Pinpoint the cell where the given text exists, returning its (x, y) midpoint coordinate. 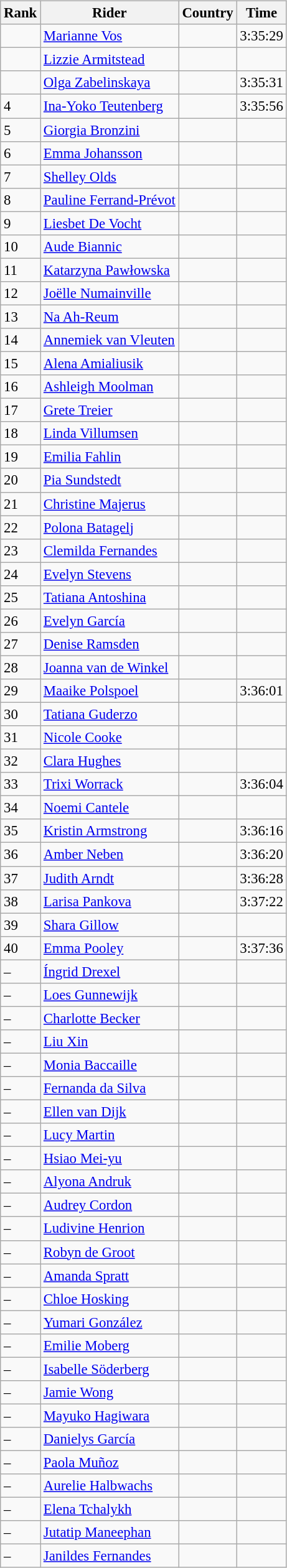
12 (21, 294)
Emma Pooley (110, 948)
Noemi Cantele (110, 808)
Maaike Polspoel (110, 691)
Jamie Wong (110, 1393)
Aurelie Halbwachs (110, 1486)
Na Ah-Reum (110, 317)
Annemiek van Vleuten (110, 340)
Fernanda da Silva (110, 1088)
Ellen van Dijk (110, 1111)
Hsiao Mei-yu (110, 1159)
Chloe Hosking (110, 1299)
3:37:36 (261, 948)
37 (21, 878)
22 (21, 527)
Country (208, 13)
Charlotte Becker (110, 1018)
3:35:29 (261, 36)
7 (21, 177)
Shara Gillow (110, 925)
Trixi Worrack (110, 784)
Danielys García (110, 1439)
Pauline Ferrand-Prévot (110, 200)
Amanda Spratt (110, 1276)
Isabelle Söderberg (110, 1369)
Íngrid Drexel (110, 972)
Denise Ramsden (110, 644)
10 (21, 246)
5 (21, 130)
Emilia Fahlin (110, 457)
Emma Johansson (110, 153)
31 (21, 738)
27 (21, 644)
4 (21, 106)
Judith Arndt (110, 878)
Marianne Vos (110, 36)
3:36:01 (261, 691)
24 (21, 574)
30 (21, 714)
Paola Muñoz (110, 1462)
38 (21, 901)
11 (21, 270)
Linda Villumsen (110, 434)
Liesbet De Vocht (110, 223)
Ludivine Henrion (110, 1228)
Janildes Fernandes (110, 1556)
3:36:16 (261, 831)
34 (21, 808)
Time (261, 13)
20 (21, 480)
14 (21, 340)
13 (21, 317)
3:36:28 (261, 878)
Katarzyna Pawłowska (110, 270)
16 (21, 387)
Amber Neben (110, 855)
39 (21, 925)
29 (21, 691)
Emilie Moberg (110, 1345)
Monia Baccaille (110, 1065)
3:35:56 (261, 106)
Lizzie Armitstead (110, 60)
40 (21, 948)
Loes Gunnewijk (110, 995)
35 (21, 831)
Shelley Olds (110, 177)
19 (21, 457)
Christine Majerus (110, 504)
8 (21, 200)
28 (21, 667)
21 (21, 504)
6 (21, 153)
Rider (110, 13)
Pia Sundstedt (110, 480)
Grete Treier (110, 411)
Robyn de Groot (110, 1252)
Aude Biannic (110, 246)
Olga Zabelinskaya (110, 83)
26 (21, 621)
Lucy Martin (110, 1135)
Mayuko Hagiwara (110, 1416)
15 (21, 363)
25 (21, 597)
Clemilda Fernandes (110, 550)
Rank (21, 13)
Yumari González (110, 1322)
Joanna van de Winkel (110, 667)
Polona Batagelj (110, 527)
Elena Tchalykh (110, 1510)
3:35:31 (261, 83)
Ina-Yoko Teutenberg (110, 106)
36 (21, 855)
Joëlle Numainville (110, 294)
Nicole Cooke (110, 738)
Alyona Andruk (110, 1182)
18 (21, 434)
Jutatip Maneephan (110, 1533)
32 (21, 761)
Alena Amialiusik (110, 363)
Audrey Cordon (110, 1205)
9 (21, 223)
23 (21, 550)
Larisa Pankova (110, 901)
Evelyn Stevens (110, 574)
3:37:22 (261, 901)
17 (21, 411)
Liu Xin (110, 1042)
Evelyn García (110, 621)
Giorgia Bronzini (110, 130)
Clara Hughes (110, 761)
3:36:04 (261, 784)
33 (21, 784)
3:36:20 (261, 855)
Tatiana Antoshina (110, 597)
Kristin Armstrong (110, 831)
Tatiana Guderzo (110, 714)
Ashleigh Moolman (110, 387)
